Return [x, y] of the center of cell containing provided text 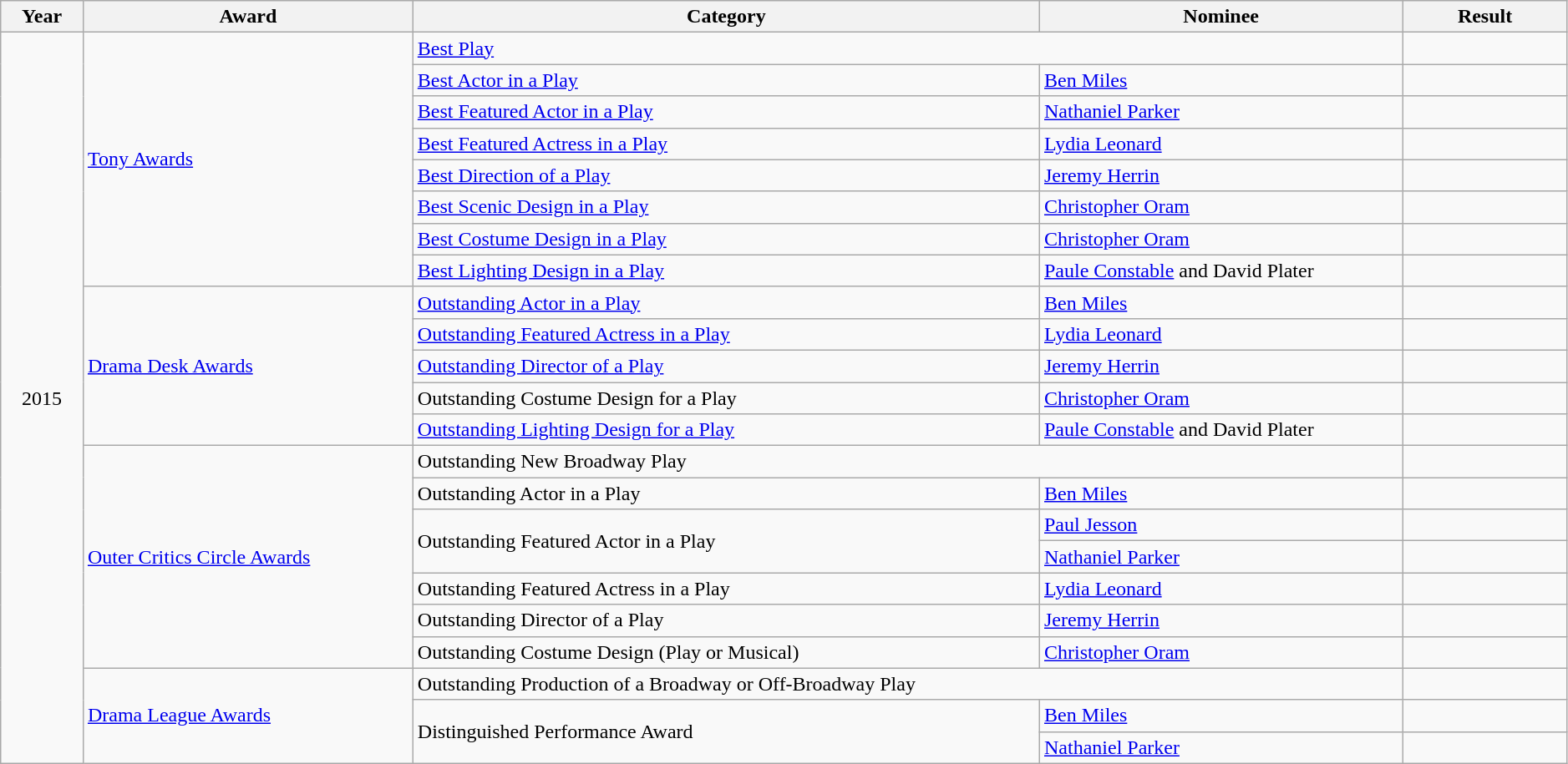
Outer Critics Circle Awards [247, 557]
Best Play [907, 48]
Nominee [1220, 17]
Best Costume Design in a Play [726, 239]
Best Actor in a Play [726, 80]
Best Featured Actress in a Play [726, 144]
Outstanding New Broadway Play [907, 462]
Drama Desk Awards [247, 366]
Result [1485, 17]
Distinguished Performance Award [726, 731]
2015 [42, 397]
Outstanding Costume Design (Play or Musical) [726, 652]
Outstanding Featured Actor in a Play [726, 541]
Outstanding Costume Design for a Play [726, 398]
Category [726, 17]
Year [42, 17]
Outstanding Lighting Design for a Play [726, 430]
Best Featured Actor in a Play [726, 112]
Tony Awards [247, 159]
Best Direction of a Play [726, 175]
Best Scenic Design in a Play [726, 207]
Paul Jesson [1220, 525]
Drama League Awards [247, 716]
Award [247, 17]
Outstanding Production of a Broadway or Off-Broadway Play [907, 684]
Best Lighting Design in a Play [726, 271]
